Identify which cell holds the provided text, then report its [X, Y] central coordinate. 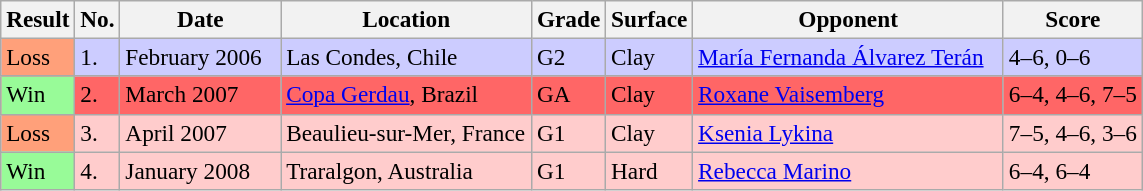
Rebecca Marino [848, 170]
Ksenia Lykina [848, 133]
Traralgon, Australia [406, 170]
2. [98, 95]
Hard [650, 170]
Location [406, 19]
April 2007 [200, 133]
January 2008 [200, 170]
6–4, 4–6, 7–5 [1072, 95]
3. [98, 133]
6–4, 6–4 [1072, 170]
María Fernanda Álvarez Terán [848, 57]
4–6, 0–6 [1072, 57]
Roxane Vaisemberg [848, 95]
Date [200, 19]
February 2006 [200, 57]
Las Condes, Chile [406, 57]
Surface [650, 19]
Copa Gerdau, Brazil [406, 95]
Beaulieu-sur-Mer, France [406, 133]
Result [38, 19]
G2 [569, 57]
1. [98, 57]
March 2007 [200, 95]
GA [569, 95]
Score [1072, 19]
Grade [569, 19]
Opponent [848, 19]
4. [98, 170]
No. [98, 19]
7–5, 4–6, 3–6 [1072, 133]
